Search for the cell housing the specified text and yield its [X, Y] center coordinate. 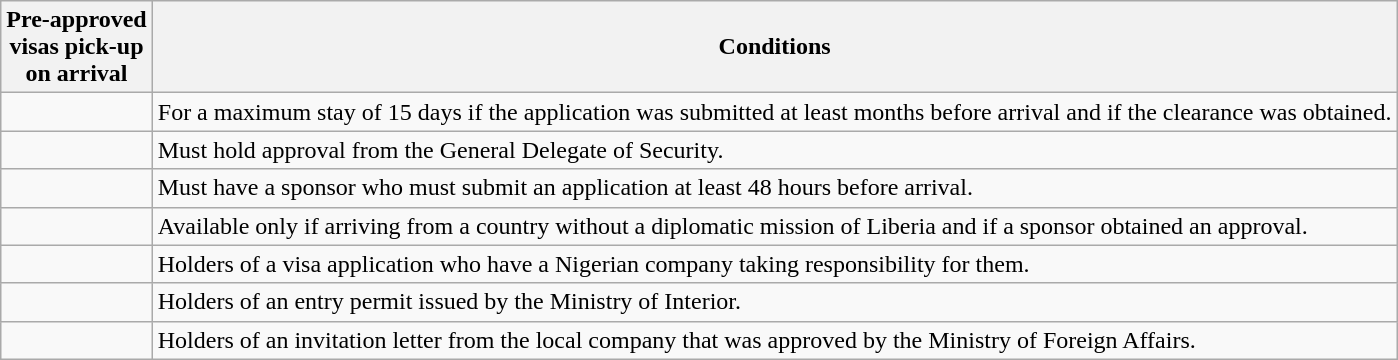
Must have a sponsor who must submit an application at least 48 hours before arrival. [774, 188]
Available only if arriving from a country without a diplomatic mission of Liberia and if a sponsor obtained an approval. [774, 226]
Holders of an invitation letter from the local company that was approved by the Ministry of Foreign Affairs. [774, 340]
Holders of an entry permit issued by the Ministry of Interior. [774, 302]
Holders of a visa application who have a Nigerian company taking responsibility for them. [774, 264]
Conditions [774, 47]
Pre-approvedvisas pick-upon arrival [77, 47]
Must hold approval from the General Delegate of Security. [774, 150]
For a maximum stay of 15 days if the application was submitted at least months before arrival and if the clearance was obtained. [774, 112]
